Provide the [X, Y] coordinate of the cell's center where the given text is located.  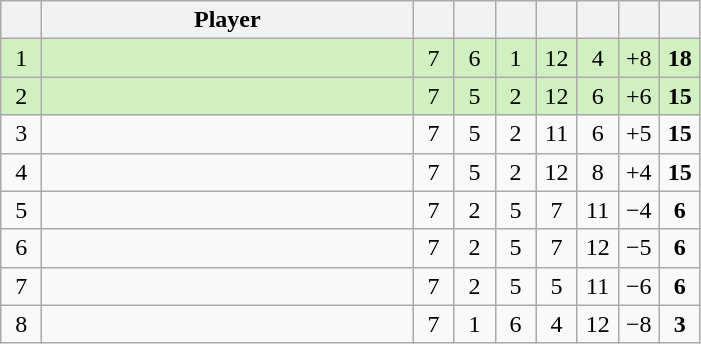
+6 [638, 96]
−4 [638, 210]
18 [680, 58]
−6 [638, 286]
+4 [638, 172]
Player [228, 20]
+5 [638, 134]
−5 [638, 248]
+8 [638, 58]
−8 [638, 324]
